Search for the cell housing the specified text and yield its [x, y] center coordinate. 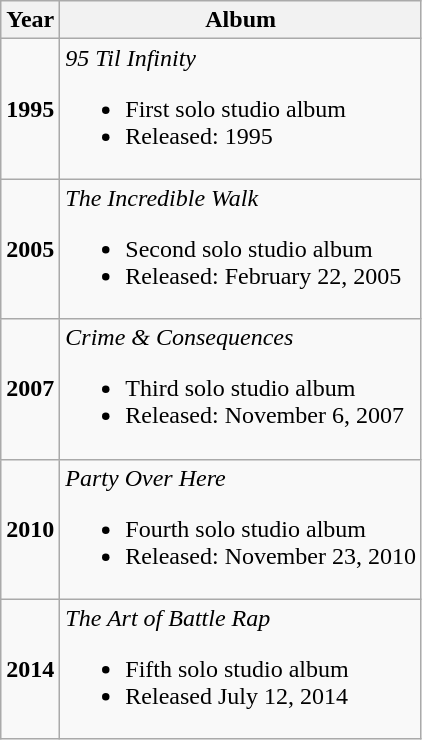
The Incredible WalkSecond solo studio albumReleased: February 22, 2005 [241, 249]
The Art of Battle RapFifth solo studio albumReleased July 12, 2014 [241, 669]
Party Over HereFourth solo studio albumReleased: November 23, 2010 [241, 529]
1995 [30, 109]
Crime & ConsequencesThird solo studio albumReleased: November 6, 2007 [241, 389]
2014 [30, 669]
95 Til InfinityFirst solo studio albumReleased: 1995 [241, 109]
Year [30, 20]
2010 [30, 529]
Album [241, 20]
2005 [30, 249]
2007 [30, 389]
